Scan for the cell matching the given text and deliver its (x, y) coordinate at center. 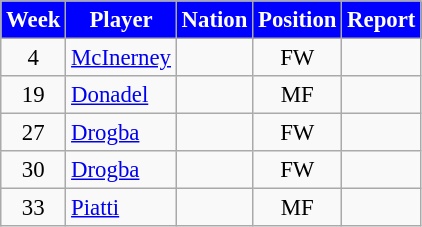
Player (122, 20)
30 (34, 170)
Piatti (122, 208)
27 (34, 133)
4 (34, 58)
Week (34, 20)
19 (34, 95)
33 (34, 208)
Donadel (122, 95)
Nation (214, 20)
Position (298, 20)
McInerney (122, 58)
Report (382, 20)
